Identify which cell holds the provided text, then report its [x, y] central coordinate. 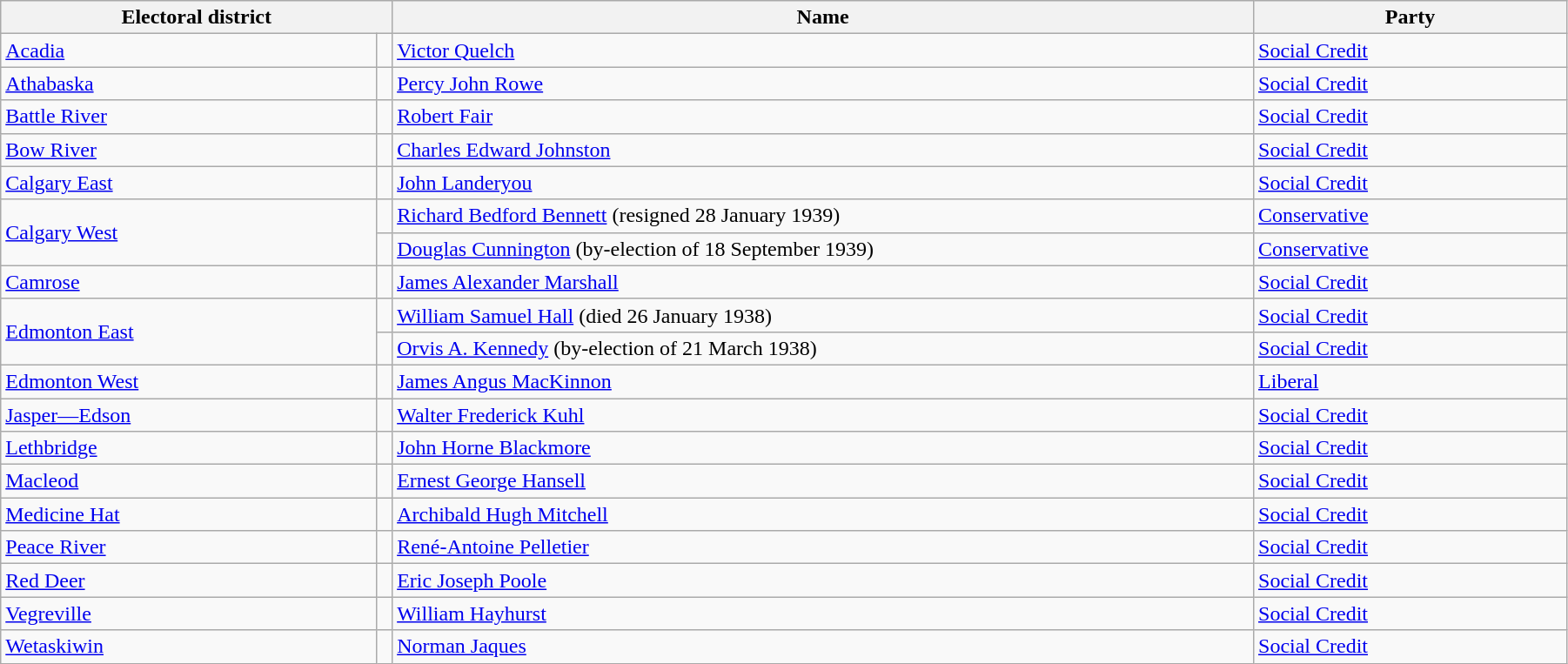
Norman Jaques [823, 647]
Wetaskiwin [189, 647]
Vegreville [189, 614]
Macleod [189, 481]
Peace River [189, 547]
Richard Bedford Bennett (resigned 28 January 1939) [823, 216]
Calgary East [189, 183]
Camrose [189, 282]
René-Antoine Pelletier [823, 547]
Party [1411, 17]
Eric Joseph Poole [823, 580]
Victor Quelch [823, 50]
John Horne Blackmore [823, 448]
Electoral district [197, 17]
Acadia [189, 50]
Percy John Rowe [823, 84]
Douglas Cunnington (by-election of 18 September 1939) [823, 249]
Medicine Hat [189, 514]
Edmonton West [189, 381]
Ernest George Hansell [823, 481]
Battle River [189, 117]
William Hayhurst [823, 614]
Edmonton East [189, 332]
Bow River [189, 150]
James Alexander Marshall [823, 282]
Orvis A. Kennedy (by-election of 21 March 1938) [823, 348]
William Samuel Hall (died 26 January 1938) [823, 315]
Walter Frederick Kuhl [823, 415]
James Angus MacKinnon [823, 381]
Calgary West [189, 232]
Red Deer [189, 580]
Athabaska [189, 84]
Jasper—Edson [189, 415]
Liberal [1411, 381]
Name [823, 17]
Archibald Hugh Mitchell [823, 514]
Charles Edward Johnston [823, 150]
Robert Fair [823, 117]
John Landeryou [823, 183]
Lethbridge [189, 448]
